Find where the given text appears and provide that cell's center as [x, y] coordinate. 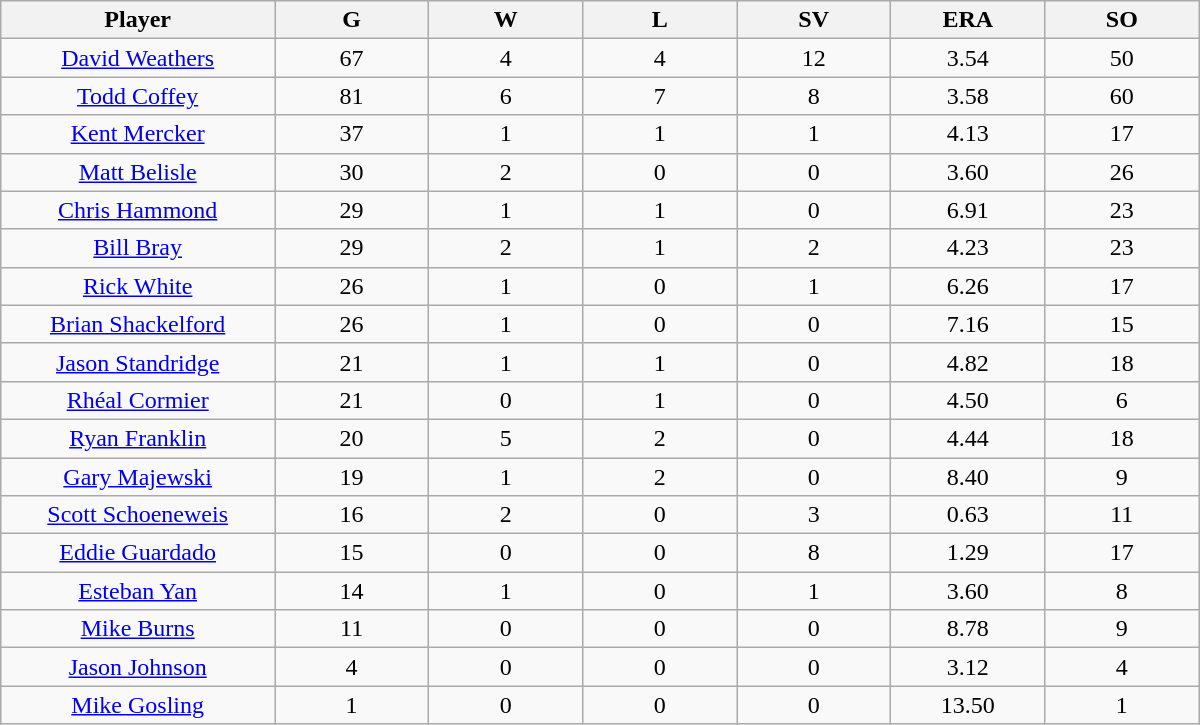
Brian Shackelford [138, 324]
6.91 [968, 210]
60 [1122, 96]
12 [814, 58]
20 [352, 438]
4.23 [968, 248]
Gary Majewski [138, 477]
Bill Bray [138, 248]
3.54 [968, 58]
7 [660, 96]
4.82 [968, 362]
Todd Coffey [138, 96]
8.40 [968, 477]
81 [352, 96]
Matt Belisle [138, 172]
16 [352, 515]
0.63 [968, 515]
SO [1122, 20]
37 [352, 134]
Chris Hammond [138, 210]
Rhéal Cormier [138, 400]
Jason Johnson [138, 667]
G [352, 20]
5 [506, 438]
L [660, 20]
4.44 [968, 438]
Mike Gosling [138, 705]
Mike Burns [138, 629]
Esteban Yan [138, 591]
7.16 [968, 324]
3 [814, 515]
Kent Mercker [138, 134]
14 [352, 591]
1.29 [968, 553]
13.50 [968, 705]
Jason Standridge [138, 362]
19 [352, 477]
3.12 [968, 667]
8.78 [968, 629]
SV [814, 20]
4.13 [968, 134]
ERA [968, 20]
6.26 [968, 286]
Eddie Guardado [138, 553]
W [506, 20]
30 [352, 172]
4.50 [968, 400]
Scott Schoeneweis [138, 515]
Player [138, 20]
3.58 [968, 96]
David Weathers [138, 58]
50 [1122, 58]
Rick White [138, 286]
67 [352, 58]
Ryan Franklin [138, 438]
